From the cell containing the given text, extract its center point as (X, Y) coordinate. 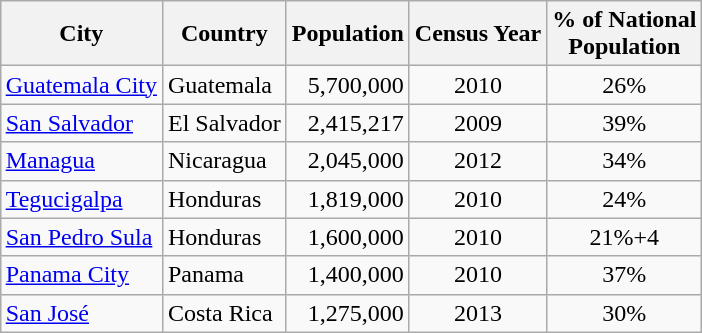
21%+4 (624, 237)
Population (348, 34)
1,275,000 (348, 313)
37% (624, 275)
Country (224, 34)
% of NationalPopulation (624, 34)
30% (624, 313)
26% (624, 85)
Costa Rica (224, 313)
Tegucigalpa (81, 199)
5,700,000 (348, 85)
Managua (81, 161)
Panama City (81, 275)
2012 (478, 161)
2,415,217 (348, 123)
Guatemala City (81, 85)
2,045,000 (348, 161)
2013 (478, 313)
Census Year (478, 34)
34% (624, 161)
2009 (478, 123)
San Salvador (81, 123)
San Pedro Sula (81, 237)
39% (624, 123)
24% (624, 199)
1,600,000 (348, 237)
Nicaragua (224, 161)
Guatemala (224, 85)
San José (81, 313)
1,400,000 (348, 275)
El Salvador (224, 123)
1,819,000 (348, 199)
City (81, 34)
Panama (224, 275)
